Determine the [x, y] coordinate at the center of the cell enclosing the given text.  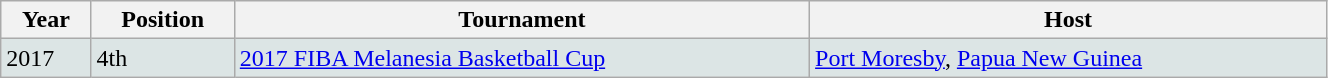
4th [162, 58]
2017 [46, 58]
Position [162, 20]
Host [1068, 20]
2017 FIBA Melanesia Basketball Cup [522, 58]
Port Moresby, Papua New Guinea [1068, 58]
Year [46, 20]
Tournament [522, 20]
